Return the (X, Y) coordinate for the center point of the cell that contains the specified text.  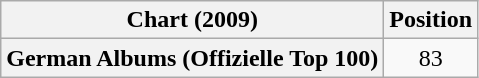
Chart (2009) (192, 20)
Position (431, 20)
83 (431, 58)
German Albums (Offizielle Top 100) (192, 58)
